From the cell containing the given text, extract its center point as (X, Y) coordinate. 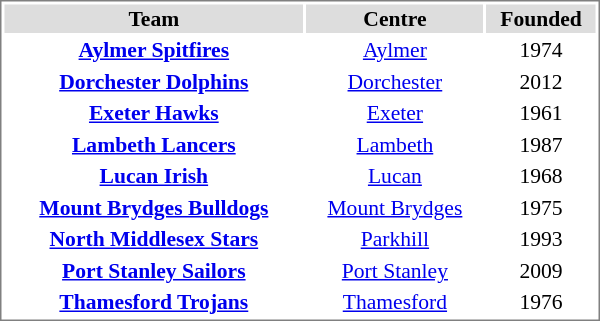
1974 (542, 50)
1993 (542, 239)
North Middlesex Stars (154, 239)
1987 (542, 144)
Mount Brydges (394, 208)
Port Stanley Sailors (154, 270)
Dorchester (394, 82)
Port Stanley (394, 270)
Team (154, 18)
1975 (542, 208)
Lambeth (394, 144)
2009 (542, 270)
Mount Brydges Bulldogs (154, 208)
Dorchester Dolphins (154, 82)
Lucan (394, 176)
Exeter Hawks (154, 113)
Thamesford (394, 302)
Thamesford Trojans (154, 302)
Aylmer (394, 50)
Lucan Irish (154, 176)
Founded (542, 18)
2012 (542, 82)
1976 (542, 302)
Exeter (394, 113)
1961 (542, 113)
Aylmer Spitfires (154, 50)
Lambeth Lancers (154, 144)
1968 (542, 176)
Centre (394, 18)
Parkhill (394, 239)
